From the cell containing the given text, extract its center point as [X, Y] coordinate. 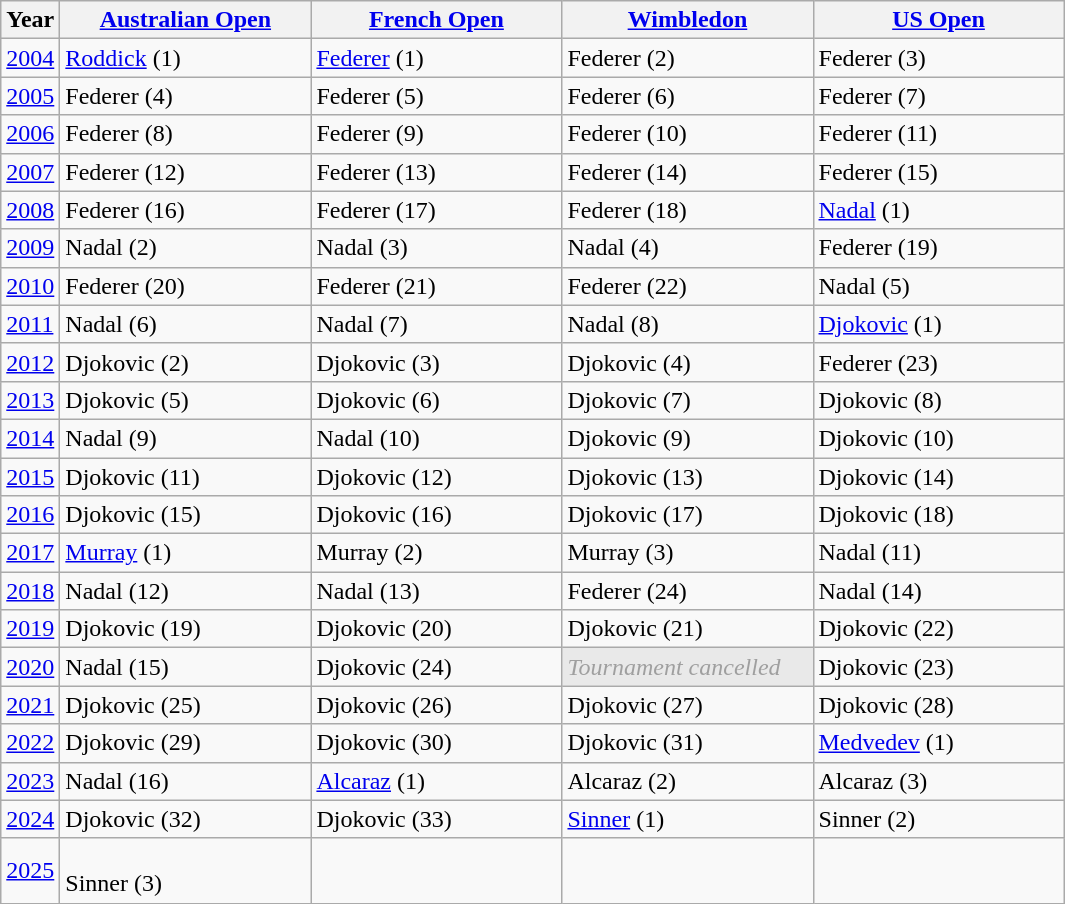
Nadal (8) [688, 324]
Federer (16) [186, 210]
Nadal (16) [186, 781]
Federer (19) [938, 248]
Djokovic (21) [688, 629]
2012 [30, 362]
Djokovic (7) [688, 400]
Djokovic (13) [688, 477]
Roddick (1) [186, 58]
Djokovic (6) [436, 400]
Djokovic (20) [436, 629]
Federer (8) [186, 134]
French Open [436, 20]
Djokovic (10) [938, 438]
Djokovic (28) [938, 705]
2024 [30, 819]
Nadal (5) [938, 286]
2023 [30, 781]
2020 [30, 667]
Federer (23) [938, 362]
Medvedev (1) [938, 743]
Tournament cancelled [688, 667]
2006 [30, 134]
Murray (1) [186, 553]
Federer (1) [436, 58]
Alcaraz (3) [938, 781]
Djokovic (29) [186, 743]
Federer (7) [938, 96]
Australian Open [186, 20]
2008 [30, 210]
Djokovic (32) [186, 819]
Djokovic (12) [436, 477]
2011 [30, 324]
Nadal (6) [186, 324]
Federer (6) [688, 96]
Sinner (1) [688, 819]
Djokovic (9) [688, 438]
2018 [30, 591]
Nadal (14) [938, 591]
Federer (12) [186, 172]
Djokovic (4) [688, 362]
Nadal (9) [186, 438]
Djokovic (11) [186, 477]
Djokovic (27) [688, 705]
Federer (9) [436, 134]
2005 [30, 96]
2013 [30, 400]
Sinner (3) [186, 870]
2007 [30, 172]
Nadal (4) [688, 248]
Djokovic (18) [938, 515]
Nadal (2) [186, 248]
2010 [30, 286]
Alcaraz (1) [436, 781]
Wimbledon [688, 20]
2009 [30, 248]
Nadal (7) [436, 324]
Djokovic (17) [688, 515]
Federer (14) [688, 172]
Nadal (11) [938, 553]
Djokovic (5) [186, 400]
Murray (3) [688, 553]
Federer (11) [938, 134]
Federer (17) [436, 210]
Federer (10) [688, 134]
Federer (13) [436, 172]
Federer (20) [186, 286]
Federer (18) [688, 210]
2004 [30, 58]
Djokovic (3) [436, 362]
Federer (24) [688, 591]
Djokovic (8) [938, 400]
Djokovic (24) [436, 667]
Federer (22) [688, 286]
Federer (3) [938, 58]
2016 [30, 515]
US Open [938, 20]
Djokovic (33) [436, 819]
Nadal (15) [186, 667]
Djokovic (2) [186, 362]
2022 [30, 743]
Djokovic (31) [688, 743]
Federer (2) [688, 58]
Djokovic (22) [938, 629]
2025 [30, 870]
2015 [30, 477]
Year [30, 20]
Djokovic (26) [436, 705]
Djokovic (25) [186, 705]
Federer (4) [186, 96]
Djokovic (15) [186, 515]
Murray (2) [436, 553]
Nadal (1) [938, 210]
Nadal (12) [186, 591]
2017 [30, 553]
Djokovic (14) [938, 477]
Sinner (2) [938, 819]
2021 [30, 705]
Nadal (3) [436, 248]
Nadal (13) [436, 591]
Djokovic (1) [938, 324]
Djokovic (30) [436, 743]
Federer (5) [436, 96]
Federer (21) [436, 286]
Nadal (10) [436, 438]
Djokovic (23) [938, 667]
2014 [30, 438]
Alcaraz (2) [688, 781]
2019 [30, 629]
Djokovic (19) [186, 629]
Federer (15) [938, 172]
Djokovic (16) [436, 515]
